Output the (x, y) coordinate of the center of the cell containing the given text.  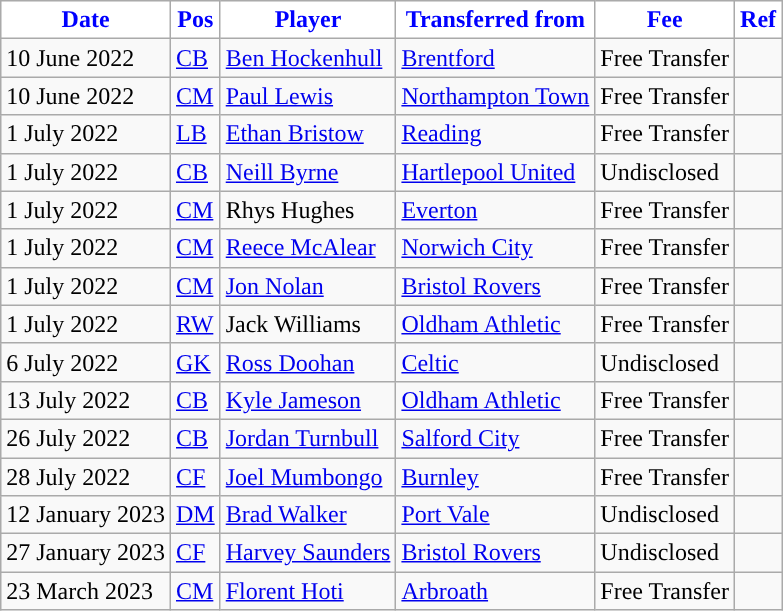
Reading (496, 134)
Burnley (496, 477)
Neill Byrne (308, 172)
Fee (665, 20)
Ethan Bristow (308, 134)
DM (195, 515)
Salford City (496, 438)
Ross Doohan (308, 362)
Kyle Jameson (308, 400)
26 July 2022 (86, 438)
Joel Mumbongo (308, 477)
Jordan Turnbull (308, 438)
Player (308, 20)
Paul Lewis (308, 96)
GK (195, 362)
Arbroath (496, 591)
Date (86, 20)
Florent Hoti (308, 591)
Ref (758, 20)
Jack Williams (308, 324)
LB (195, 134)
13 July 2022 (86, 400)
Reece McAlear (308, 248)
Transferred from (496, 20)
6 July 2022 (86, 362)
Pos (195, 20)
23 March 2023 (86, 591)
Celtic (496, 362)
Rhys Hughes (308, 210)
28 July 2022 (86, 477)
Norwich City (496, 248)
12 January 2023 (86, 515)
Everton (496, 210)
Hartlepool United (496, 172)
Northampton Town (496, 96)
Brad Walker (308, 515)
Jon Nolan (308, 286)
Harvey Saunders (308, 553)
Ben Hockenhull (308, 58)
Brentford (496, 58)
RW (195, 324)
27 January 2023 (86, 553)
Port Vale (496, 515)
